Pinpoint the cell where the given text exists, returning its [x, y] midpoint coordinate. 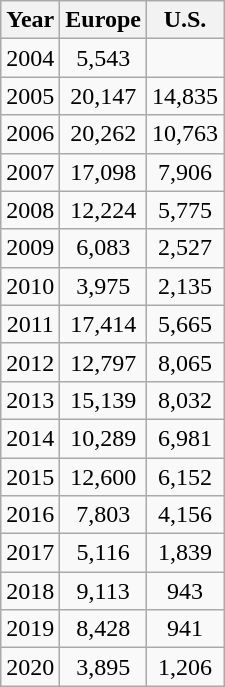
6,981 [184, 438]
2020 [30, 667]
2016 [30, 515]
17,098 [104, 172]
2019 [30, 629]
12,797 [104, 362]
5,775 [184, 210]
10,289 [104, 438]
1,206 [184, 667]
2005 [30, 96]
9,113 [104, 591]
2012 [30, 362]
2006 [30, 134]
2011 [30, 324]
17,414 [104, 324]
4,156 [184, 515]
2004 [30, 58]
20,262 [104, 134]
5,116 [104, 553]
2010 [30, 286]
7,803 [104, 515]
1,839 [184, 553]
941 [184, 629]
2,527 [184, 248]
8,032 [184, 400]
2009 [30, 248]
5,543 [104, 58]
2008 [30, 210]
3,975 [104, 286]
7,906 [184, 172]
15,139 [104, 400]
2007 [30, 172]
Year [30, 20]
2,135 [184, 286]
2014 [30, 438]
14,835 [184, 96]
6,152 [184, 477]
Europe [104, 20]
6,083 [104, 248]
U.S. [184, 20]
2015 [30, 477]
943 [184, 591]
2017 [30, 553]
2013 [30, 400]
5,665 [184, 324]
12,600 [104, 477]
8,065 [184, 362]
3,895 [104, 667]
20,147 [104, 96]
8,428 [104, 629]
10,763 [184, 134]
2018 [30, 591]
12,224 [104, 210]
